For the text-containing cell, return its midpoint in [x, y] coordinate format. 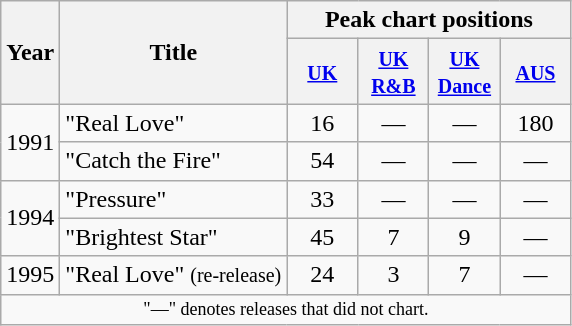
9 [464, 237]
54 [322, 161]
24 [322, 275]
Peak chart positions [429, 20]
45 [322, 237]
180 [536, 123]
"Brightest Star" [174, 237]
"—" denotes releases that did not chart. [286, 310]
"Real Love" [174, 123]
3 [394, 275]
Title [174, 52]
1995 [30, 275]
"Real Love" (re-release) [174, 275]
AUS [536, 72]
"Pressure" [174, 199]
UK R&B [394, 72]
"Catch the Fire" [174, 161]
16 [322, 123]
Year [30, 52]
UK Dance [464, 72]
1991 [30, 142]
33 [322, 199]
UK [322, 72]
1994 [30, 218]
